From the cell containing the given text, extract its center point as [X, Y] coordinate. 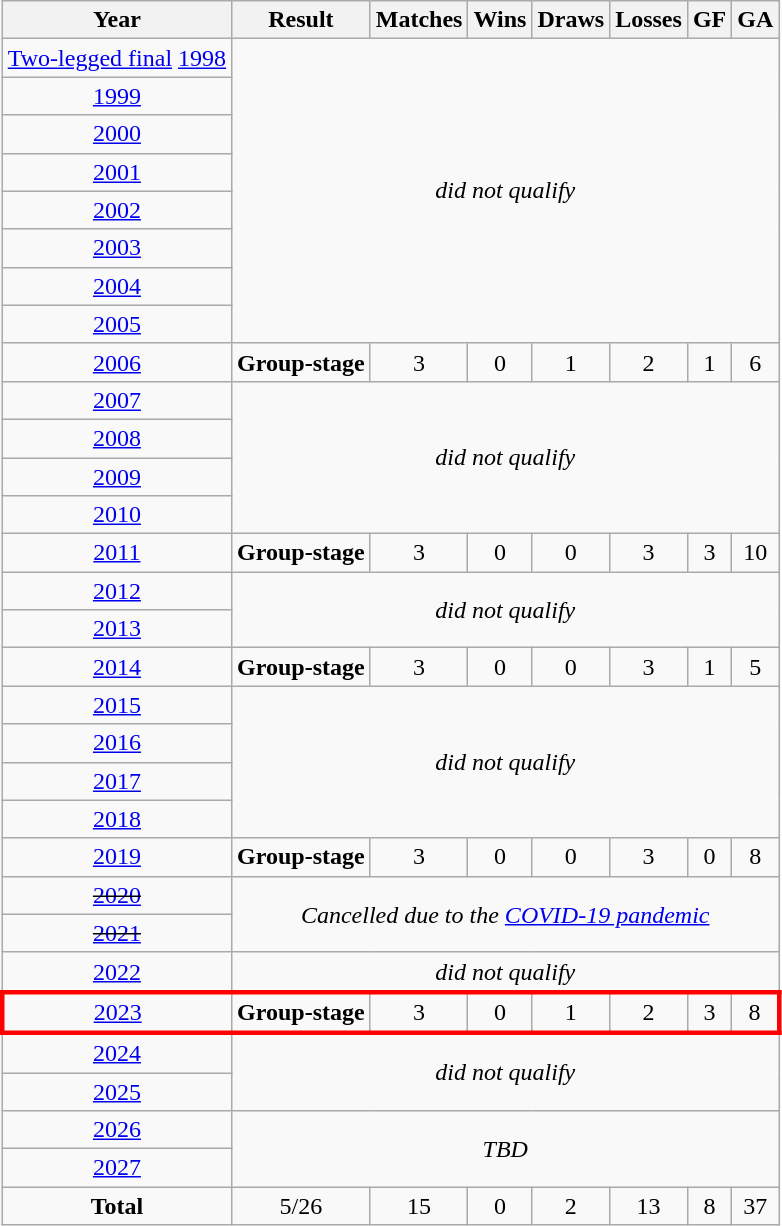
6 [756, 362]
2027 [116, 1168]
Two-legged final 1998 [116, 58]
Wins [500, 20]
GA [756, 20]
2010 [116, 515]
2024 [116, 1053]
2016 [116, 743]
2003 [116, 248]
2022 [116, 972]
2025 [116, 1091]
13 [649, 1206]
Draws [571, 20]
2005 [116, 324]
2023 [116, 1012]
2007 [116, 400]
1999 [116, 96]
5/26 [302, 1206]
2008 [116, 438]
Losses [649, 20]
10 [756, 553]
Total [116, 1206]
Result [302, 20]
2014 [116, 667]
2021 [116, 933]
2026 [116, 1130]
15 [419, 1206]
2012 [116, 591]
37 [756, 1206]
2006 [116, 362]
2015 [116, 705]
GF [709, 20]
2013 [116, 629]
2011 [116, 553]
TBD [506, 1149]
5 [756, 667]
2020 [116, 895]
Cancelled due to the COVID-19 pandemic [506, 914]
2019 [116, 857]
Year [116, 20]
2002 [116, 210]
2017 [116, 781]
2018 [116, 819]
Matches [419, 20]
2000 [116, 134]
2004 [116, 286]
2001 [116, 172]
2009 [116, 477]
